Scan for the cell matching the given text and deliver its (X, Y) coordinate at center. 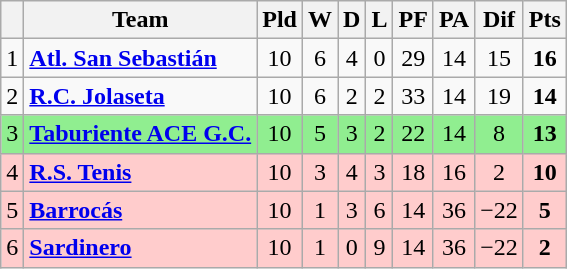
15 (500, 58)
33 (413, 96)
19 (500, 96)
22 (413, 134)
Pts (544, 20)
R.S. Tenis (140, 172)
Barrocás (140, 210)
8 (500, 134)
D (352, 20)
Dif (500, 20)
Taburiente ACE G.C. (140, 134)
PF (413, 20)
Sardinero (140, 248)
R.C. Jolaseta (140, 96)
Atl. San Sebastián (140, 58)
L (380, 20)
W (320, 20)
18 (413, 172)
Team (140, 20)
PA (454, 20)
13 (544, 134)
Pld (280, 20)
9 (380, 248)
29 (413, 58)
